Scan for the cell matching the given text and deliver its (x, y) coordinate at center. 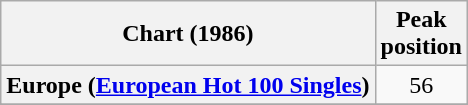
Europe (European Hot 100 Singles) (188, 85)
Chart (1986) (188, 34)
Peakposition (421, 34)
56 (421, 85)
